Locate the cell with the specified text and output its [x, y] center coordinate. 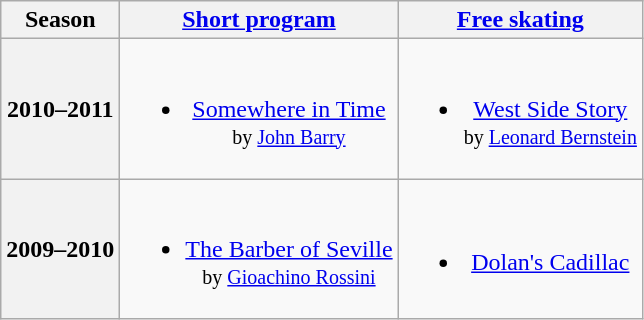
West Side Story by Leonard Bernstein [520, 109]
Free skating [520, 20]
Short program [259, 20]
2009–2010 [60, 249]
Dolan's Cadillac [520, 249]
Season [60, 20]
2010–2011 [60, 109]
The Barber of Seville by Gioachino Rossini [259, 249]
Somewhere in Time by John Barry [259, 109]
